Search for the cell housing the specified text and yield its (X, Y) center coordinate. 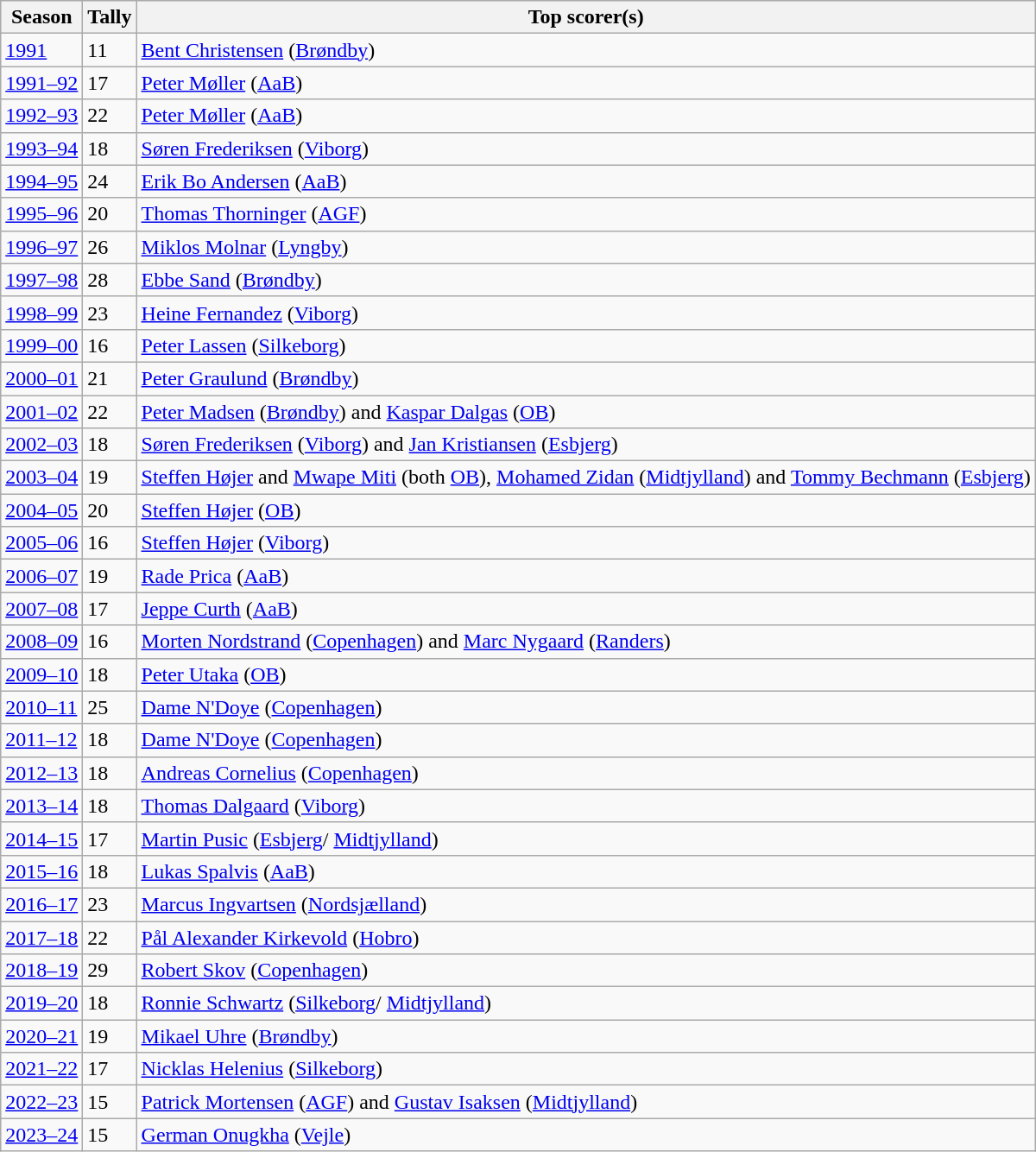
Søren Frederiksen (Viborg) (585, 149)
Peter Madsen (Brøndby) and Kaspar Dalgas (OB) (585, 412)
Nicklas Helenius (Silkeborg) (585, 1069)
Pål Alexander Kirkevold (Hobro) (585, 937)
2009–10 (41, 674)
Robert Skov (Copenhagen) (585, 971)
2021–22 (41, 1069)
1993–94 (41, 149)
2007–08 (41, 609)
2014–15 (41, 839)
Ronnie Schwartz (Silkeborg/ Midtjylland) (585, 1003)
1991–92 (41, 83)
Steffen Højer (Viborg) (585, 543)
Martin Pusic (Esbjerg/ Midtjylland) (585, 839)
2005–06 (41, 543)
Thomas Thorninger (AGF) (585, 214)
Thomas Dalgaard (Viborg) (585, 806)
11 (110, 50)
Rade Prica (AaB) (585, 576)
1996–97 (41, 247)
2001–02 (41, 412)
German Onugkha (Vejle) (585, 1135)
Erik Bo Andersen (AaB) (585, 181)
2008–09 (41, 642)
Peter Graulund (Brøndby) (585, 378)
1997–98 (41, 280)
28 (110, 280)
2011–12 (41, 740)
Steffen Højer and Mwape Miti (both OB), Mohamed Zidan (Midtjylland) and Tommy Bechmann (Esbjerg) (585, 478)
1991 (41, 50)
Tally (110, 17)
2012–13 (41, 773)
21 (110, 378)
Bent Christensen (Brøndby) (585, 50)
Jeppe Curth (AaB) (585, 609)
2002–03 (41, 445)
2023–24 (41, 1135)
25 (110, 707)
Mikael Uhre (Brøndby) (585, 1036)
2006–07 (41, 576)
Patrick Mortensen (AGF) and Gustav Isaksen (Midtjylland) (585, 1102)
2010–11 (41, 707)
Steffen Højer (OB) (585, 510)
2018–19 (41, 971)
1998–99 (41, 313)
2017–18 (41, 937)
1992–93 (41, 116)
2000–01 (41, 378)
2013–14 (41, 806)
Season (41, 17)
Peter Lassen (Silkeborg) (585, 345)
26 (110, 247)
2019–20 (41, 1003)
Peter Utaka (OB) (585, 674)
2004–05 (41, 510)
Top scorer(s) (585, 17)
Lukas Spalvis (AaB) (585, 871)
Miklos Molnar (Lyngby) (585, 247)
2015–16 (41, 871)
2003–04 (41, 478)
1995–96 (41, 214)
Søren Frederiksen (Viborg) and Jan Kristiansen (Esbjerg) (585, 445)
Andreas Cornelius (Copenhagen) (585, 773)
29 (110, 971)
24 (110, 181)
Marcus Ingvartsen (Nordsjælland) (585, 904)
2022–23 (41, 1102)
Ebbe Sand (Brøndby) (585, 280)
2020–21 (41, 1036)
2016–17 (41, 904)
1994–95 (41, 181)
Morten Nordstrand (Copenhagen) and Marc Nygaard (Randers) (585, 642)
Heine Fernandez (Viborg) (585, 313)
1999–00 (41, 345)
